Return the (X, Y) coordinate for the center point of the cell that contains the specified text.  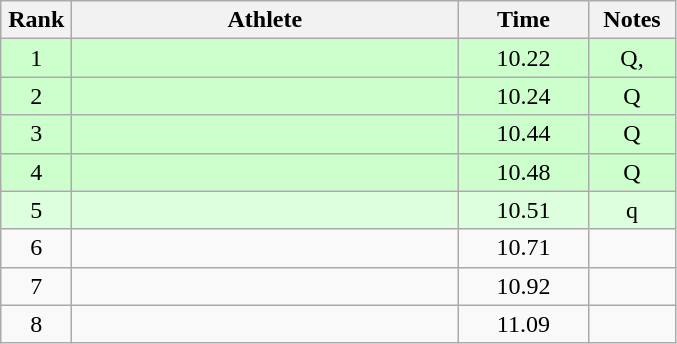
10.51 (524, 210)
Q, (632, 58)
7 (36, 286)
6 (36, 248)
10.24 (524, 96)
Athlete (265, 20)
10.92 (524, 286)
8 (36, 324)
3 (36, 134)
Rank (36, 20)
10.48 (524, 172)
4 (36, 172)
10.22 (524, 58)
Notes (632, 20)
11.09 (524, 324)
q (632, 210)
1 (36, 58)
5 (36, 210)
2 (36, 96)
10.44 (524, 134)
10.71 (524, 248)
Time (524, 20)
